Provide the (X, Y) coordinate of the cell's center where the given text is located.  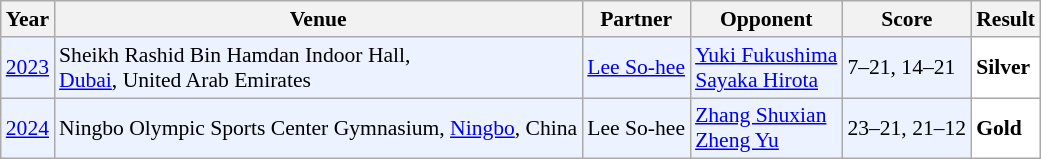
2023 (28, 68)
23–21, 21–12 (906, 128)
Venue (318, 19)
7–21, 14–21 (906, 68)
Opponent (766, 19)
Silver (1006, 68)
Gold (1006, 128)
Result (1006, 19)
Sheikh Rashid Bin Hamdan Indoor Hall,Dubai, United Arab Emirates (318, 68)
Ningbo Olympic Sports Center Gymnasium, Ningbo, China (318, 128)
Score (906, 19)
Year (28, 19)
Yuki Fukushima Sayaka Hirota (766, 68)
Zhang Shuxian Zheng Yu (766, 128)
2024 (28, 128)
Partner (636, 19)
